Determine the (x, y) coordinate at the center of the cell enclosing the given text.  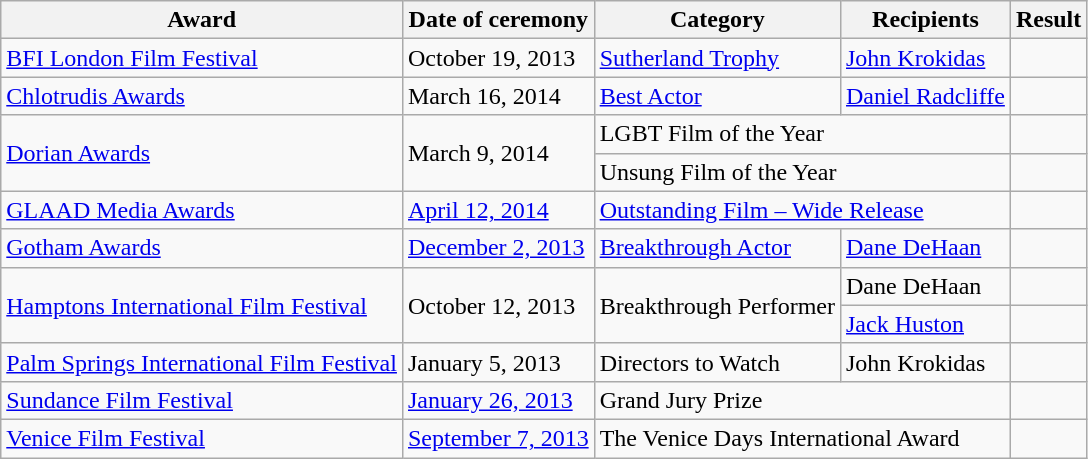
April 12, 2014 (498, 210)
December 2, 2013 (498, 248)
Hamptons International Film Festival (202, 305)
GLAAD Media Awards (202, 210)
October 12, 2013 (498, 305)
Date of ceremony (498, 20)
Jack Huston (925, 324)
Unsung Film of the Year (802, 172)
Recipients (925, 20)
Palm Springs International Film Festival (202, 362)
Gotham Awards (202, 248)
March 16, 2014 (498, 96)
Result (1048, 20)
Chlotrudis Awards (202, 96)
Sundance Film Festival (202, 400)
Breakthrough Actor (717, 248)
Grand Jury Prize (802, 400)
Award (202, 20)
January 26, 2013 (498, 400)
Outstanding Film – Wide Release (802, 210)
March 9, 2014 (498, 153)
Venice Film Festival (202, 438)
Dorian Awards (202, 153)
Breakthrough Performer (717, 305)
October 19, 2013 (498, 58)
Directors to Watch (717, 362)
BFI London Film Festival (202, 58)
LGBT Film of the Year (802, 134)
September 7, 2013 (498, 438)
Best Actor (717, 96)
January 5, 2013 (498, 362)
The Venice Days International Award (802, 438)
Sutherland Trophy (717, 58)
Daniel Radcliffe (925, 96)
Category (717, 20)
